Search for the cell housing the specified text and yield its [x, y] center coordinate. 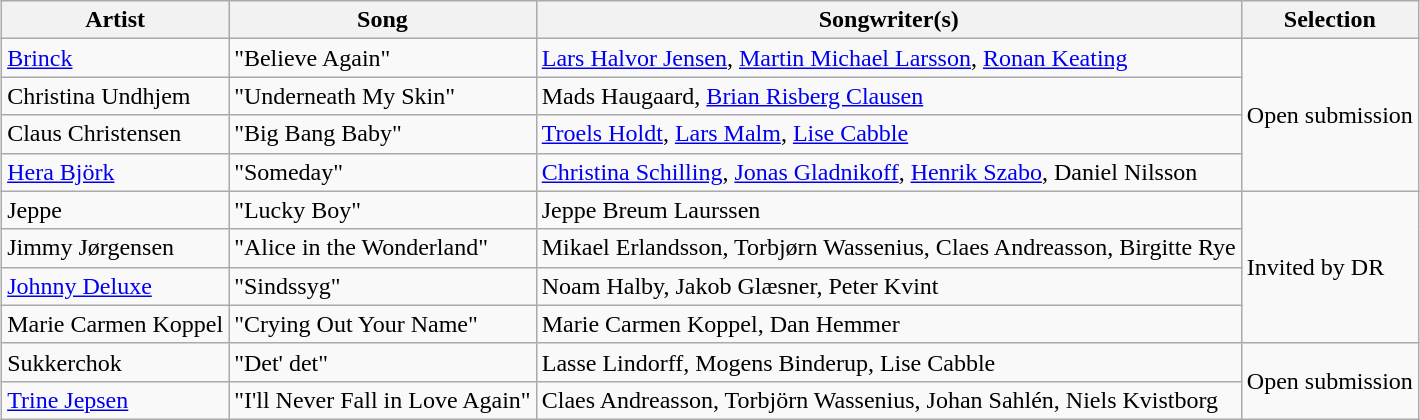
"Crying Out Your Name" [383, 324]
Jeppe [116, 210]
Marie Carmen Koppel [116, 324]
Brinck [116, 58]
"Alice in the Wonderland" [383, 248]
"Big Bang Baby" [383, 134]
Christina Schilling, Jonas Gladnikoff, Henrik Szabo, Daniel Nilsson [888, 172]
"Believe Again" [383, 58]
"Someday" [383, 172]
Claus Christensen [116, 134]
Lasse Lindorff, Mogens Binderup, Lise Cabble [888, 362]
Hera Björk [116, 172]
Mikael Erlandsson, Torbjørn Wassenius, Claes Andreasson, Birgitte Rye [888, 248]
Mads Haugaard, Brian Risberg Clausen [888, 96]
Invited by DR [1330, 267]
Artist [116, 20]
"Lucky Boy" [383, 210]
"I'll Never Fall in Love Again" [383, 400]
Johnny Deluxe [116, 286]
Noam Halby, Jakob Glæsner, Peter Kvint [888, 286]
Lars Halvor Jensen, Martin Michael Larsson, Ronan Keating [888, 58]
Christina Undhjem [116, 96]
Sukkerchok [116, 362]
Troels Holdt, Lars Malm, Lise Cabble [888, 134]
Trine Jepsen [116, 400]
Selection [1330, 20]
Marie Carmen Koppel, Dan Hemmer [888, 324]
"Det' det" [383, 362]
Jimmy Jørgensen [116, 248]
Song [383, 20]
"Sindssyg" [383, 286]
Songwriter(s) [888, 20]
Jeppe Breum Laurssen [888, 210]
Claes Andreasson, Torbjörn Wassenius, Johan Sahlén, Niels Kvistborg [888, 400]
"Underneath My Skin" [383, 96]
